Output the (x, y) coordinate of the center of the cell containing the given text.  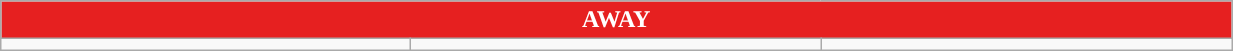
AWAY (616, 20)
